Locate the cell with the specified text and output its (X, Y) center coordinate. 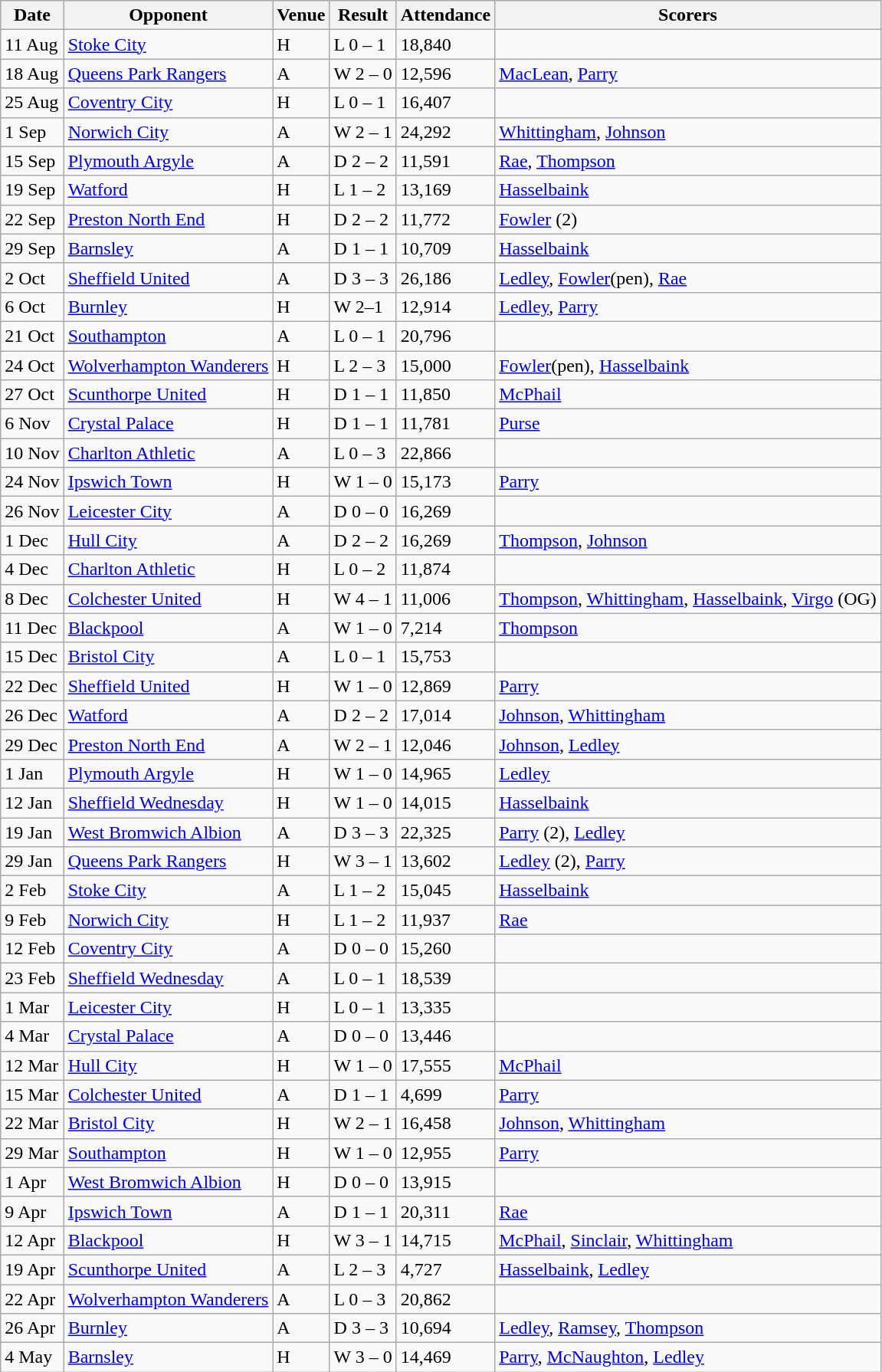
29 Mar (32, 1153)
Ledley (688, 773)
12,869 (445, 686)
15,045 (445, 891)
10,709 (445, 248)
1 Dec (32, 540)
Scorers (688, 15)
18 Aug (32, 74)
26 Apr (32, 1328)
Thompson, Whittingham, Hasselbaink, Virgo (OG) (688, 599)
Result (363, 15)
20,796 (445, 336)
27 Oct (32, 395)
29 Dec (32, 744)
Attendance (445, 15)
21 Oct (32, 336)
W 4 – 1 (363, 599)
22 Sep (32, 219)
1 Sep (32, 132)
19 Apr (32, 1269)
4 Mar (32, 1036)
15 Mar (32, 1095)
17,014 (445, 715)
26 Dec (32, 715)
15 Sep (32, 161)
20,862 (445, 1299)
9 Feb (32, 920)
Ledley, Fowler(pen), Rae (688, 277)
11,850 (445, 395)
26 Nov (32, 511)
23 Feb (32, 978)
24 Oct (32, 366)
13,915 (445, 1182)
15,000 (445, 366)
14,965 (445, 773)
26,186 (445, 277)
13,335 (445, 1007)
15,753 (445, 657)
W 2 – 0 (363, 74)
24,292 (445, 132)
L 0 – 2 (363, 569)
13,446 (445, 1036)
19 Jan (32, 832)
14,469 (445, 1357)
22 Dec (32, 686)
2 Oct (32, 277)
MacLean, Parry (688, 74)
1 Mar (32, 1007)
12 Jan (32, 803)
11,772 (445, 219)
Venue (301, 15)
4,699 (445, 1095)
24 Nov (32, 482)
W 2–1 (363, 307)
12 Apr (32, 1240)
Whittingham, Johnson (688, 132)
12 Feb (32, 949)
Thompson, Johnson (688, 540)
12,955 (445, 1153)
12,596 (445, 74)
11,006 (445, 599)
Hasselbaink, Ledley (688, 1269)
8 Dec (32, 599)
18,840 (445, 44)
Opponent (169, 15)
7,214 (445, 628)
11 Dec (32, 628)
Fowler(pen), Hasselbaink (688, 366)
Ledley, Ramsey, Thompson (688, 1328)
4 Dec (32, 569)
1 Jan (32, 773)
11,591 (445, 161)
15,260 (445, 949)
16,458 (445, 1124)
13,602 (445, 862)
11 Aug (32, 44)
29 Jan (32, 862)
11,781 (445, 424)
2 Feb (32, 891)
Rae, Thompson (688, 161)
20,311 (445, 1211)
Johnson, Ledley (688, 744)
11,874 (445, 569)
13,169 (445, 190)
Parry, McNaughton, Ledley (688, 1357)
Thompson (688, 628)
15,173 (445, 482)
22,325 (445, 832)
McPhail, Sinclair, Whittingham (688, 1240)
Fowler (2) (688, 219)
19 Sep (32, 190)
12 Mar (32, 1065)
15 Dec (32, 657)
12,046 (445, 744)
22 Apr (32, 1299)
Purse (688, 424)
Ledley, Parry (688, 307)
11,937 (445, 920)
4 May (32, 1357)
17,555 (445, 1065)
Parry (2), Ledley (688, 832)
Ledley (2), Parry (688, 862)
16,407 (445, 103)
29 Sep (32, 248)
Date (32, 15)
6 Nov (32, 424)
4,727 (445, 1269)
22 Mar (32, 1124)
14,715 (445, 1240)
10 Nov (32, 453)
9 Apr (32, 1211)
14,015 (445, 803)
10,694 (445, 1328)
6 Oct (32, 307)
22,866 (445, 453)
25 Aug (32, 103)
18,539 (445, 978)
W 3 – 0 (363, 1357)
12,914 (445, 307)
1 Apr (32, 1182)
